Identify which cell holds the provided text, then report its [X, Y] central coordinate. 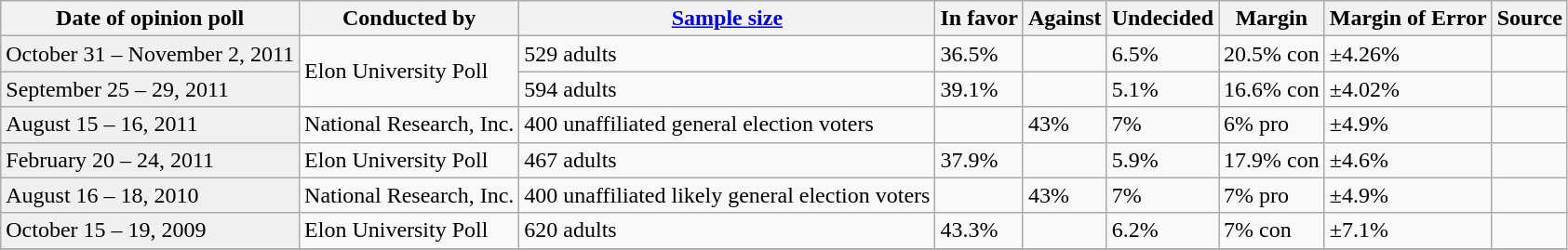
Undecided [1162, 19]
6% pro [1272, 125]
Against [1065, 19]
October 15 – 19, 2009 [151, 230]
43.3% [979, 230]
7% pro [1272, 195]
594 adults [728, 89]
5.1% [1162, 89]
Margin [1272, 19]
6.5% [1162, 54]
February 20 – 24, 2011 [151, 160]
August 16 – 18, 2010 [151, 195]
±4.26% [1408, 54]
400 unaffiliated likely general election voters [728, 195]
October 31 – November 2, 2011 [151, 54]
Sample size [728, 19]
20.5% con [1272, 54]
36.5% [979, 54]
6.2% [1162, 230]
17.9% con [1272, 160]
September 25 – 29, 2011 [151, 89]
620 adults [728, 230]
Margin of Error [1408, 19]
7% con [1272, 230]
16.6% con [1272, 89]
August 15 – 16, 2011 [151, 125]
±4.02% [1408, 89]
5.9% [1162, 160]
37.9% [979, 160]
400 unaffiliated general election voters [728, 125]
±4.6% [1408, 160]
39.1% [979, 89]
529 adults [728, 54]
Source [1530, 19]
Conducted by [409, 19]
In favor [979, 19]
467 adults [728, 160]
Date of opinion poll [151, 19]
±7.1% [1408, 230]
